Find where the given text appears and provide that cell's center as (x, y) coordinate. 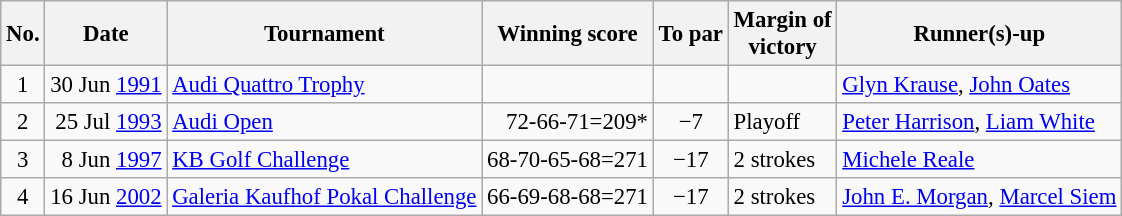
Michele Reale (980, 160)
2 (23, 122)
Winning score (568, 34)
Audi Open (324, 122)
68-70-65-68=271 (568, 160)
3 (23, 160)
Margin ofvictory (782, 34)
Peter Harrison, Liam White (980, 122)
25 Jul 1993 (106, 122)
Runner(s)-up (980, 34)
No. (23, 34)
Tournament (324, 34)
16 Jun 2002 (106, 197)
Galeria Kaufhof Pokal Challenge (324, 197)
Playoff (782, 122)
Audi Quattro Trophy (324, 85)
Glyn Krause, John Oates (980, 85)
KB Golf Challenge (324, 160)
8 Jun 1997 (106, 160)
1 (23, 85)
4 (23, 197)
To par (690, 34)
66-69-68-68=271 (568, 197)
−7 (690, 122)
Date (106, 34)
30 Jun 1991 (106, 85)
72-66-71=209* (568, 122)
John E. Morgan, Marcel Siem (980, 197)
